Return the [x, y] coordinate for the center point of the cell that contains the specified text.  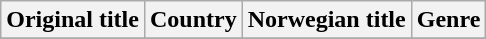
Original title [73, 20]
Norwegian title [326, 20]
Country [193, 20]
Genre [448, 20]
